Return [x, y] of the center of cell containing provided text 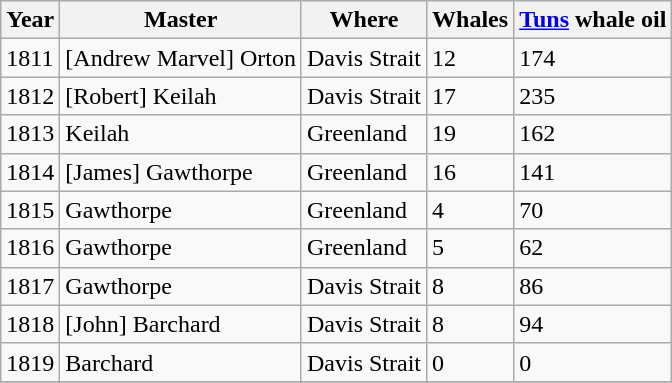
[Andrew Marvel] Orton [181, 58]
Barchard [181, 362]
235 [593, 96]
62 [593, 248]
174 [593, 58]
70 [593, 210]
17 [470, 96]
Keilah [181, 134]
1812 [30, 96]
1817 [30, 286]
[Robert] Keilah [181, 96]
Master [181, 20]
1813 [30, 134]
162 [593, 134]
16 [470, 172]
1811 [30, 58]
Tuns whale oil [593, 20]
1819 [30, 362]
1815 [30, 210]
Where [364, 20]
19 [470, 134]
5 [470, 248]
94 [593, 324]
[James] Gawthorpe [181, 172]
1816 [30, 248]
4 [470, 210]
1818 [30, 324]
Whales [470, 20]
1814 [30, 172]
[John] Barchard [181, 324]
141 [593, 172]
Year [30, 20]
12 [470, 58]
86 [593, 286]
